From the cell containing the given text, extract its center point as (X, Y) coordinate. 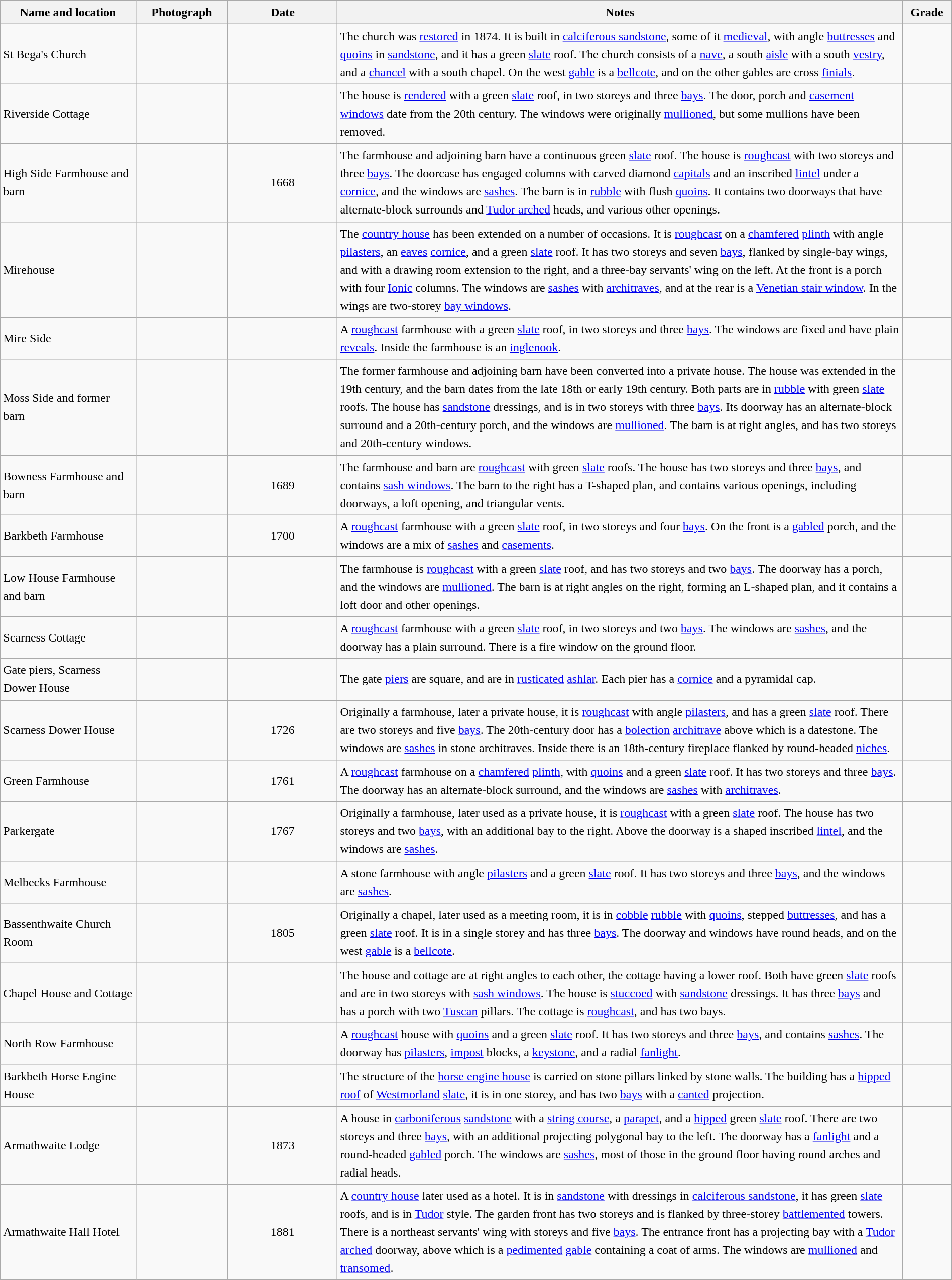
1761 (283, 781)
A stone farmhouse with angle pilasters and a green slate roof. It has two storeys and three bays, and the windows are sashes. (620, 882)
St Bega's Church (68, 54)
Notes (620, 12)
1767 (283, 832)
1700 (283, 536)
Scarness Dower House (68, 730)
Scarness Cottage (68, 637)
Chapel House and Cottage (68, 993)
Bowness Farmhouse and barn (68, 485)
1805 (283, 933)
Moss Side and former barn (68, 407)
Barkbeth Horse Engine House (68, 1085)
Photograph (182, 12)
The gate piers are square, and are in rusticated ashlar. Each pier has a cornice and a pyramidal cap. (620, 679)
Riverside Cottage (68, 114)
High Side Farmhouse and barn (68, 183)
Grade (927, 12)
1668 (283, 183)
Date (283, 12)
Mire Side (68, 339)
Name and location (68, 12)
1873 (283, 1145)
North Row Farmhouse (68, 1044)
Mirehouse (68, 269)
1689 (283, 485)
Melbecks Farmhouse (68, 882)
Barkbeth Farmhouse (68, 536)
Parkergate (68, 832)
1726 (283, 730)
Armathwaite Hall Hotel (68, 1232)
Green Farmhouse (68, 781)
Bassenthwaite Church Room (68, 933)
Armathwaite Lodge (68, 1145)
Low House Farmhouse and barn (68, 587)
Gate piers, Scarness Dower House (68, 679)
1881 (283, 1232)
